Return [x, y] of the center of cell containing provided text 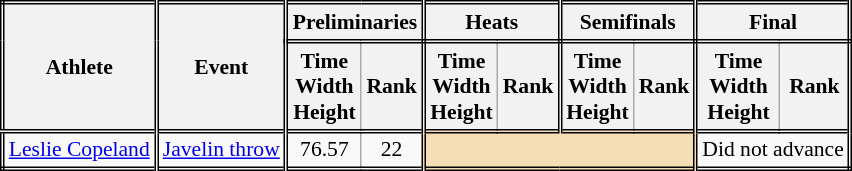
Heats [492, 22]
Did not advance [774, 150]
Leslie Copeland [79, 150]
Final [774, 22]
76.57 [324, 150]
Athlete [79, 67]
Preliminaries [354, 22]
22 [392, 150]
Javelin throw [221, 150]
Event [221, 67]
Semifinals [628, 22]
